Search for the cell housing the specified text and yield its [x, y] center coordinate. 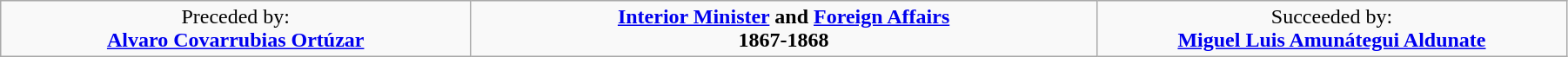
Succeeded by:Miguel Luis Amunátegui Aldunate [1332, 29]
Interior Minister and Foreign Affairs1867-1868 [784, 29]
Preceded by:Alvaro Covarrubias Ortúzar [236, 29]
